Detect which cell encompasses the target text, then output its [x, y] center coordinate. 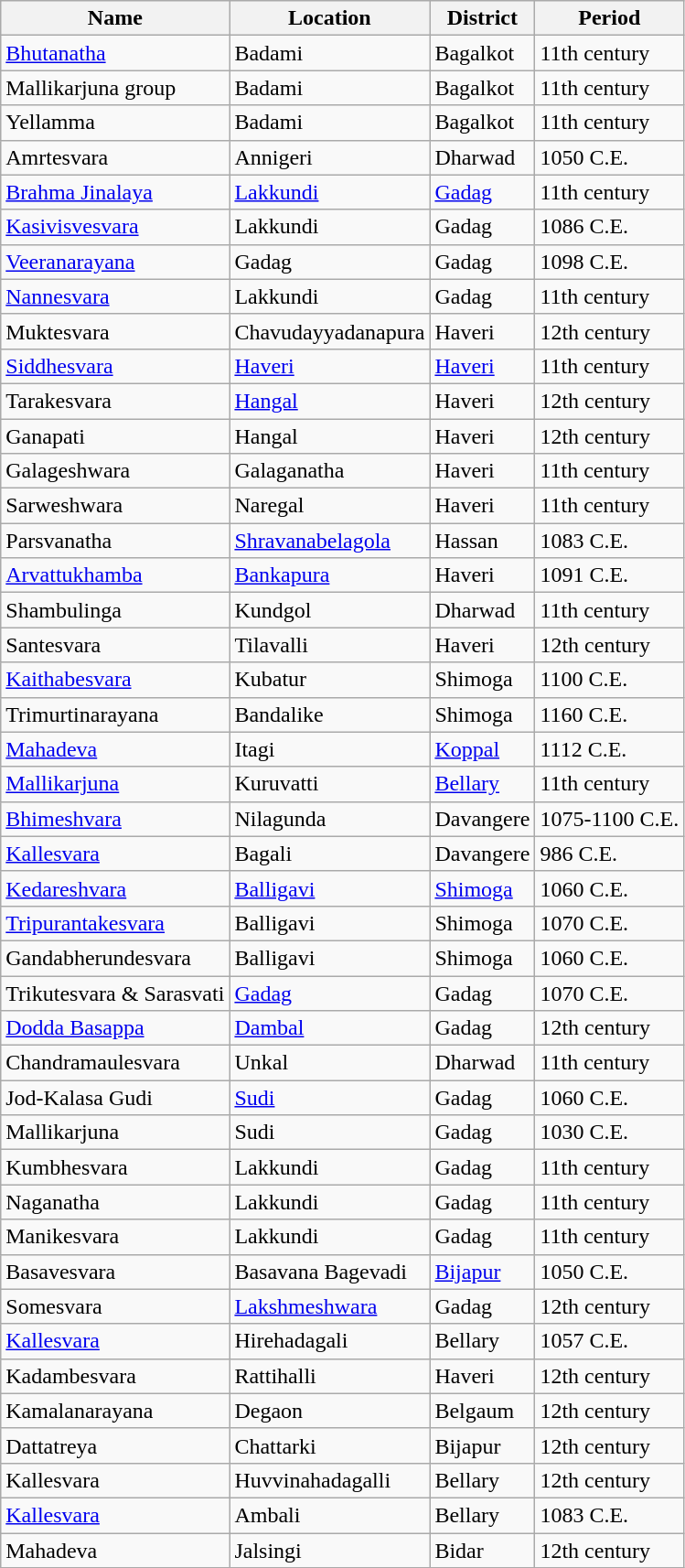
Arvattukhamba [115, 575]
Kadambesvara [115, 1376]
Trimurtinarayana [115, 714]
Shambulinga [115, 610]
Brahma Jinalaya [115, 192]
Santesvara [115, 645]
Unkal [329, 1063]
Name [115, 18]
Mallikarjuna group [115, 88]
Galaganatha [329, 471]
Hirehadagali [329, 1341]
Bagali [329, 854]
Kamalanarayana [115, 1411]
Kubatur [329, 680]
Tarakesvara [115, 401]
Siddhesvara [115, 366]
Tripurantakesvara [115, 923]
Basavana Bagevadi [329, 1272]
Chandramaulesvara [115, 1063]
Manikesvara [115, 1237]
Muktesvara [115, 331]
1086 C.E. [609, 227]
Nilagunda [329, 819]
1075-1100 C.E. [609, 819]
1112 C.E. [609, 749]
986 C.E. [609, 854]
1160 C.E. [609, 714]
District [483, 18]
Galageshwara [115, 471]
Dattatreya [115, 1445]
Dambal [329, 1028]
Koppal [483, 749]
Shravanabelagola [329, 541]
Lakshmeshwara [329, 1306]
Kundgol [329, 610]
Parsvanatha [115, 541]
Dodda Basappa [115, 1028]
Jod-Kalasa Gudi [115, 1098]
Chattarki [329, 1445]
Kumbhesvara [115, 1167]
Veeranarayana [115, 262]
1030 C.E. [609, 1133]
1100 C.E. [609, 680]
Kasivisvesvara [115, 227]
Bankapura [329, 575]
Somesvara [115, 1306]
Kaithabesvara [115, 680]
Bandalike [329, 714]
Amrtesvara [115, 157]
Period [609, 18]
Hassan [483, 541]
Ganapati [115, 436]
Bidar [483, 1551]
1098 C.E. [609, 262]
Belgaum [483, 1411]
Itagi [329, 749]
Tilavalli [329, 645]
Rattihalli [329, 1376]
Kedareshvara [115, 888]
1091 C.E. [609, 575]
Bhutanatha [115, 53]
Sarweshwara [115, 506]
1057 C.E. [609, 1341]
Chavudayyadanapura [329, 331]
Kuruvatti [329, 784]
Naregal [329, 506]
Degaon [329, 1411]
Jalsingi [329, 1551]
Naganatha [115, 1202]
Gandabherundesvara [115, 958]
Nannesvara [115, 296]
Location [329, 18]
Yellamma [115, 123]
Trikutesvara & Sarasvati [115, 993]
Ambali [329, 1515]
Huvvinahadagalli [329, 1480]
Basavesvara [115, 1272]
Annigeri [329, 157]
Bhimeshvara [115, 819]
